Detect which cell encompasses the target text, then output its (x, y) center coordinate. 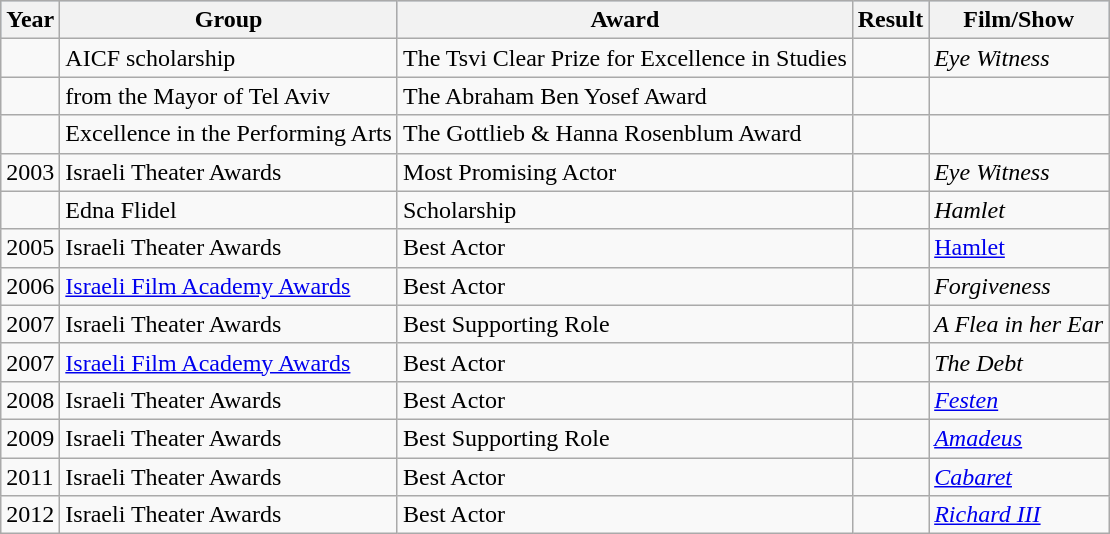
2012 (30, 515)
Scholarship (624, 210)
Forgiveness (1019, 286)
Amadeus (1019, 438)
from the Mayor of Tel Aviv (229, 96)
Cabaret (1019, 477)
2003 (30, 172)
The Debt (1019, 362)
Award (624, 20)
Richard III (1019, 515)
2011 (30, 477)
2006 (30, 286)
2008 (30, 400)
A Flea in her Ear (1019, 324)
Year (30, 20)
Excellence in the Performing Arts (229, 134)
Edna Flidel (229, 210)
Most Promising Actor (624, 172)
Group (229, 20)
AICF scholarship (229, 58)
2005 (30, 248)
Festen (1019, 400)
2009 (30, 438)
The Abraham Ben Yosef Award (624, 96)
Result (890, 20)
Film/Show (1019, 20)
The Gottlieb & Hanna Rosenblum Award (624, 134)
The Tsvi Clear Prize for Excellence in Studies (624, 58)
